Determine the [X, Y] coordinate at the center of the cell enclosing the given text.  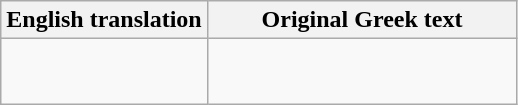
Original Greek text [362, 20]
English translation [104, 20]
